Pinpoint the cell where the given text exists, returning its [x, y] midpoint coordinate. 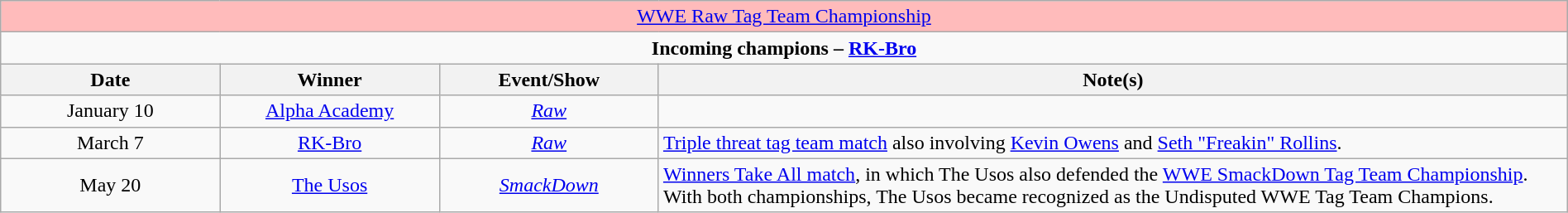
Alpha Academy [329, 111]
January 10 [111, 111]
RK-Bro [329, 143]
May 20 [111, 186]
March 7 [111, 143]
SmackDown [549, 186]
Incoming champions – RK-Bro [784, 48]
Winner [329, 80]
Date [111, 80]
Event/Show [549, 80]
Note(s) [1113, 80]
The Usos [329, 186]
WWE Raw Tag Team Championship [784, 17]
Triple threat tag team match also involving Kevin Owens and Seth "Freakin" Rollins. [1113, 143]
